For the text-containing cell, return its midpoint in (X, Y) coordinate format. 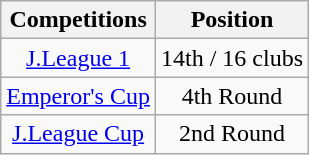
Emperor's Cup (78, 96)
J.League 1 (78, 58)
4th Round (232, 96)
Competitions (78, 20)
Position (232, 20)
2nd Round (232, 134)
J.League Cup (78, 134)
14th / 16 clubs (232, 58)
